Find where the given text appears and provide that cell's center as (x, y) coordinate. 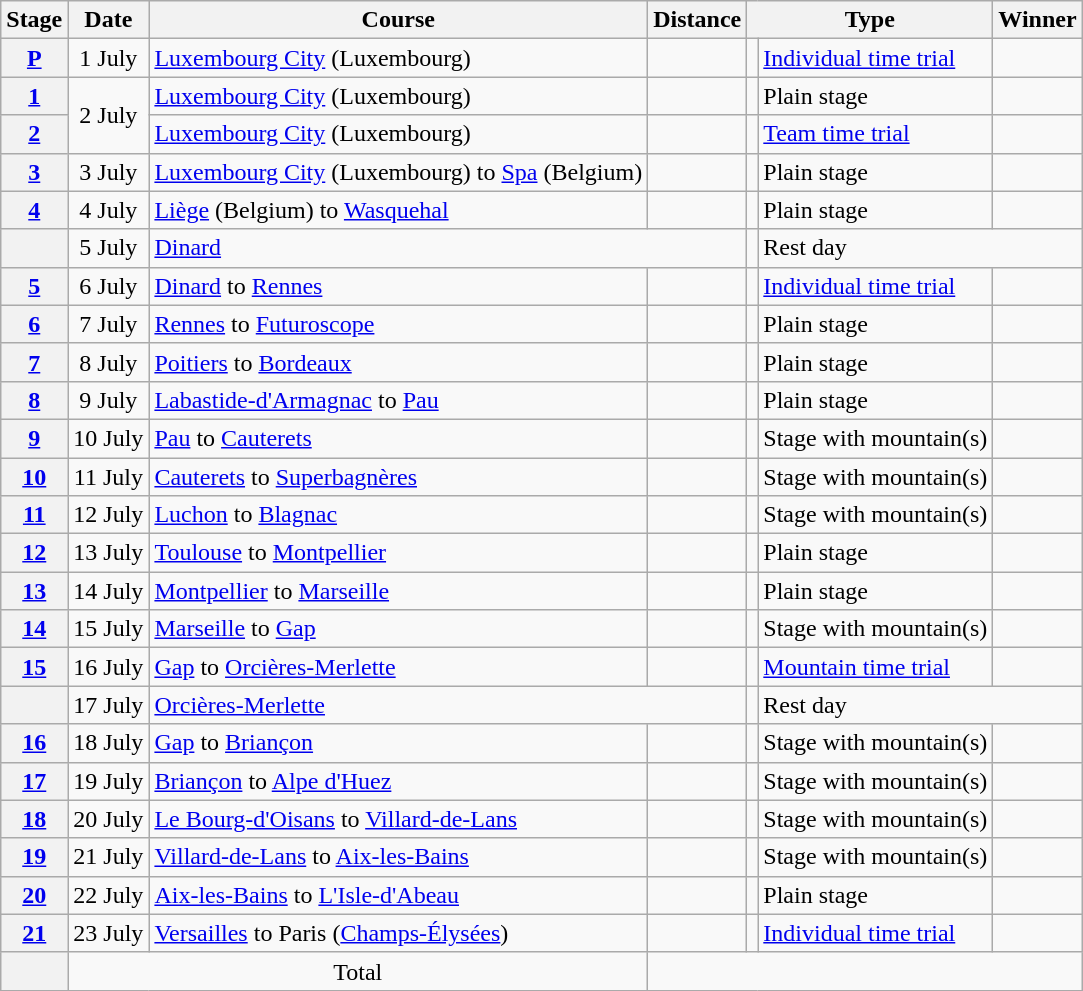
Gap to Briançon (398, 743)
Gap to Orcières-Merlette (398, 667)
Villard-de-Lans to Aix-les-Bains (398, 857)
11 (34, 515)
18 (34, 819)
P (34, 58)
Team time trial (876, 134)
1 (34, 96)
13 July (108, 553)
Marseille to Gap (398, 629)
5 (34, 286)
1 July (108, 58)
14 July (108, 591)
3 (34, 172)
10 (34, 477)
15 July (108, 629)
Type (870, 20)
Aix-les-Bains to L'Isle-d'Abeau (398, 895)
Luchon to Blagnac (398, 515)
Winner (1038, 20)
7 July (108, 324)
Le Bourg-d'Oisans to Villard-de-Lans (398, 819)
10 July (108, 438)
4 July (108, 210)
8 (34, 400)
Rennes to Futuroscope (398, 324)
Dinard to Rennes (398, 286)
11 July (108, 477)
Date (108, 20)
6 July (108, 286)
5 July (108, 248)
Total (358, 971)
9 (34, 438)
22 July (108, 895)
13 (34, 591)
18 July (108, 743)
14 (34, 629)
16 July (108, 667)
Mountain time trial (876, 667)
Versailles to Paris (Champs-Élysées) (398, 933)
12 (34, 553)
Stage (34, 20)
17 July (108, 705)
20 (34, 895)
16 (34, 743)
Luxembourg City (Luxembourg) to Spa (Belgium) (398, 172)
2 (34, 134)
2 July (108, 115)
Toulouse to Montpellier (398, 553)
8 July (108, 362)
20 July (108, 819)
23 July (108, 933)
Labastide-d'Armagnac to Pau (398, 400)
Montpellier to Marseille (398, 591)
Liège (Belgium) to Wasquehal (398, 210)
17 (34, 781)
Cauterets to Superbagnères (398, 477)
12 July (108, 515)
9 July (108, 400)
15 (34, 667)
19 (34, 857)
Briançon to Alpe d'Huez (398, 781)
Poitiers to Bordeaux (398, 362)
Distance (698, 20)
4 (34, 210)
19 July (108, 781)
Course (398, 20)
21 July (108, 857)
7 (34, 362)
6 (34, 324)
Orcières-Merlette (448, 705)
Pau to Cauterets (398, 438)
Dinard (448, 248)
3 July (108, 172)
21 (34, 933)
